Provide the [x, y] coordinate of the cell's center where the given text is located.  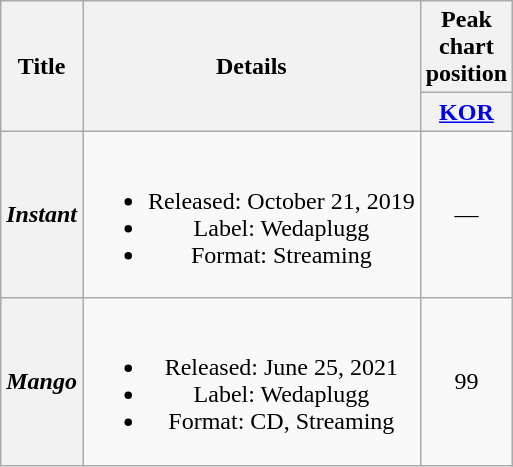
Peakchartposition [466, 47]
Released: October 21, 2019Label: WedapluggFormat: Streaming [252, 214]
KOR [466, 112]
Details [252, 66]
Title [42, 66]
Mango [42, 382]
Released: June 25, 2021Label: WedapluggFormat: CD, Streaming [252, 382]
— [466, 214]
99 [466, 382]
Instant [42, 214]
